Locate the cell with the specified text and output its (x, y) center coordinate. 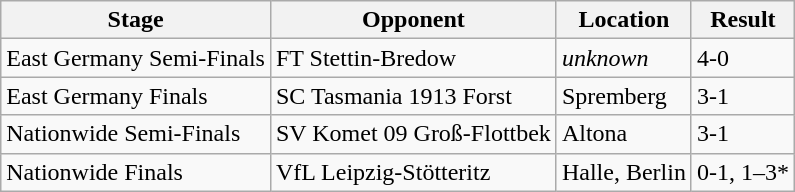
Nationwide Finals (136, 172)
Nationwide Semi-Finals (136, 134)
Location (624, 20)
Stage (136, 20)
4-0 (742, 58)
FT Stettin-Bredow (413, 58)
SV Komet 09 Groß-Flottbek (413, 134)
East Germany Finals (136, 96)
VfL Leipzig-Stötteritz (413, 172)
Result (742, 20)
Halle, Berlin (624, 172)
SC Tasmania 1913 Forst (413, 96)
unknown (624, 58)
Altona (624, 134)
0-1, 1–3* (742, 172)
East Germany Semi-Finals (136, 58)
Spremberg (624, 96)
Opponent (413, 20)
